Determine the (x, y) coordinate at the center of the cell enclosing the given text.  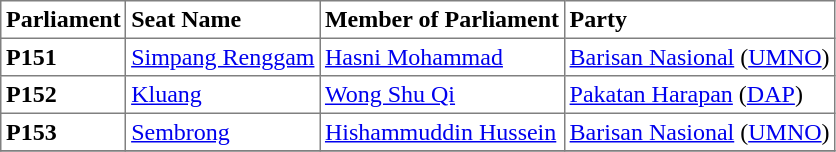
Pakatan Harapan (DAP) (699, 95)
Seat Name (223, 20)
Simpang Renggam (223, 57)
P152 (64, 95)
Sembrong (223, 132)
Party (699, 20)
Hasni Mohammad (442, 57)
Parliament (64, 20)
P151 (64, 57)
Member of Parliament (442, 20)
Wong Shu Qi (442, 95)
Kluang (223, 95)
P153 (64, 132)
Hishammuddin Hussein (442, 132)
